Detect which cell encompasses the target text, then output its [x, y] center coordinate. 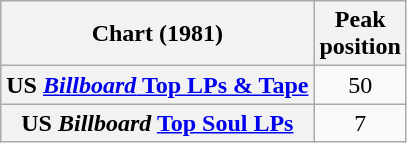
50 [360, 85]
US Billboard Top Soul LPs [158, 123]
7 [360, 123]
Chart (1981) [158, 34]
US Billboard Top LPs & Tape [158, 85]
Peakposition [360, 34]
